Find where the given text appears and provide that cell's center as (X, Y) coordinate. 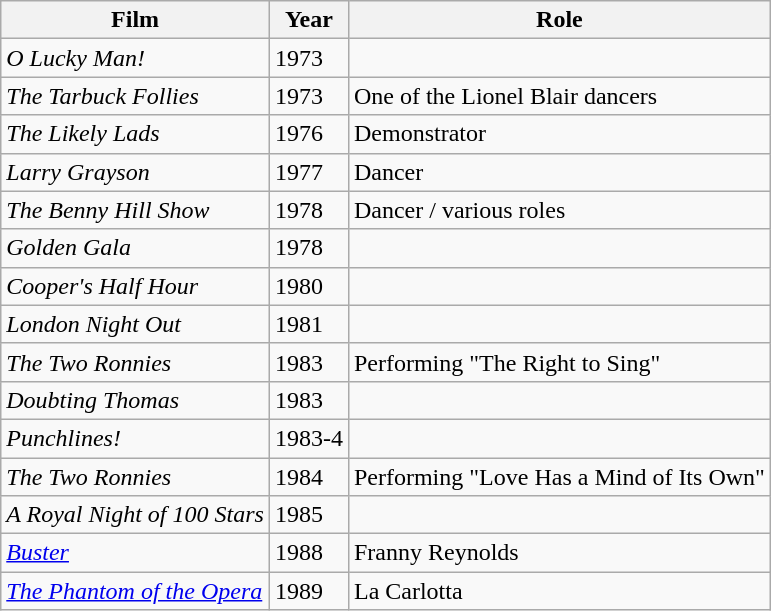
One of the Lionel Blair dancers (559, 96)
1985 (308, 515)
1976 (308, 134)
The Benny Hill Show (136, 210)
Buster (136, 553)
1988 (308, 553)
O Lucky Man! (136, 58)
Role (559, 20)
The Phantom of the Opera (136, 591)
Cooper's Half Hour (136, 286)
Demonstrator (559, 134)
1983-4 (308, 438)
The Likely Lads (136, 134)
Dancer (559, 172)
Film (136, 20)
1977 (308, 172)
1989 (308, 591)
1980 (308, 286)
Larry Grayson (136, 172)
Performing "The Right to Sing" (559, 362)
Year (308, 20)
1981 (308, 324)
London Night Out (136, 324)
Performing "Love Has a Mind of Its Own" (559, 477)
Dancer / various roles (559, 210)
Doubting Thomas (136, 400)
1984 (308, 477)
The Tarbuck Follies (136, 96)
Golden Gala (136, 248)
La Carlotta (559, 591)
Franny Reynolds (559, 553)
A Royal Night of 100 Stars (136, 515)
Punchlines! (136, 438)
